Locate the cell with the specified text and output its [x, y] center coordinate. 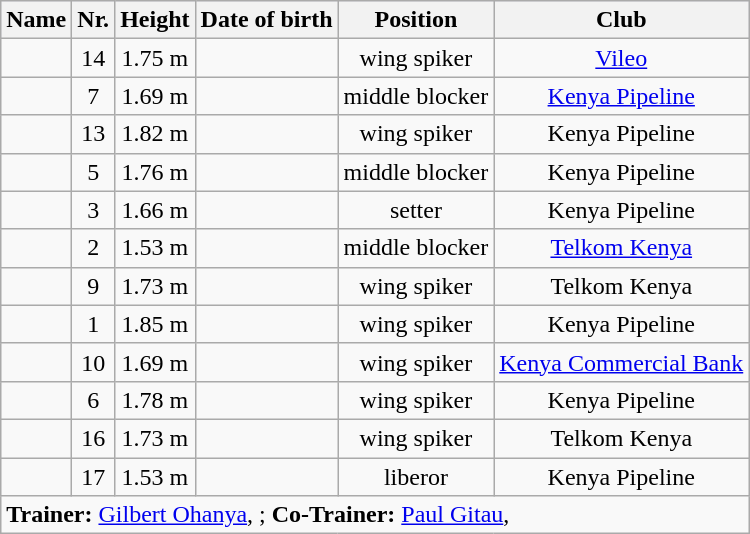
Position [416, 20]
setter [416, 210]
16 [94, 438]
Nr. [94, 20]
Date of birth [266, 20]
Trainer: Gilbert Ohanya, ; Co-Trainer: Paul Gitau, [375, 515]
9 [94, 286]
1.85 m [155, 324]
17 [94, 477]
5 [94, 172]
1.75 m [155, 58]
6 [94, 400]
7 [94, 96]
3 [94, 210]
2 [94, 248]
13 [94, 134]
Vileo [622, 58]
1.66 m [155, 210]
14 [94, 58]
liberor [416, 477]
1 [94, 324]
10 [94, 362]
Name [36, 20]
Club [622, 20]
1.82 m [155, 134]
Kenya Commercial Bank [622, 362]
1.78 m [155, 400]
1.76 m [155, 172]
Height [155, 20]
